From the cell containing the given text, extract its center point as (X, Y) coordinate. 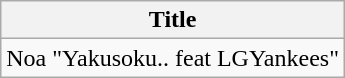
Title (173, 20)
Noa "Yakusoku.. feat LGYankees" (173, 58)
